Provide the [X, Y] coordinate of the cell's center where the given text is located.  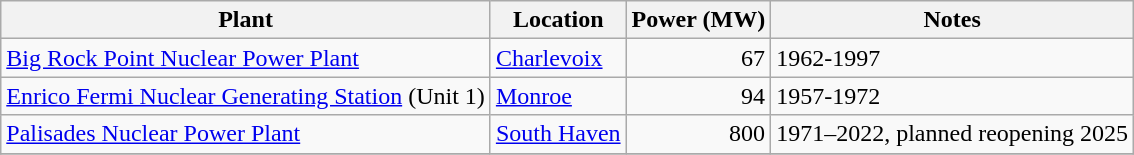
800 [698, 134]
Plant [246, 20]
67 [698, 58]
Notes [952, 20]
South Haven [558, 134]
Power (MW) [698, 20]
1957-1972 [952, 96]
1971–2022, planned reopening 2025 [952, 134]
Monroe [558, 96]
Big Rock Point Nuclear Power Plant [246, 58]
Location [558, 20]
Charlevoix [558, 58]
94 [698, 96]
Palisades Nuclear Power Plant [246, 134]
1962-1997 [952, 58]
Enrico Fermi Nuclear Generating Station (Unit 1) [246, 96]
